Identify which cell holds the provided text, then report its [X, Y] central coordinate. 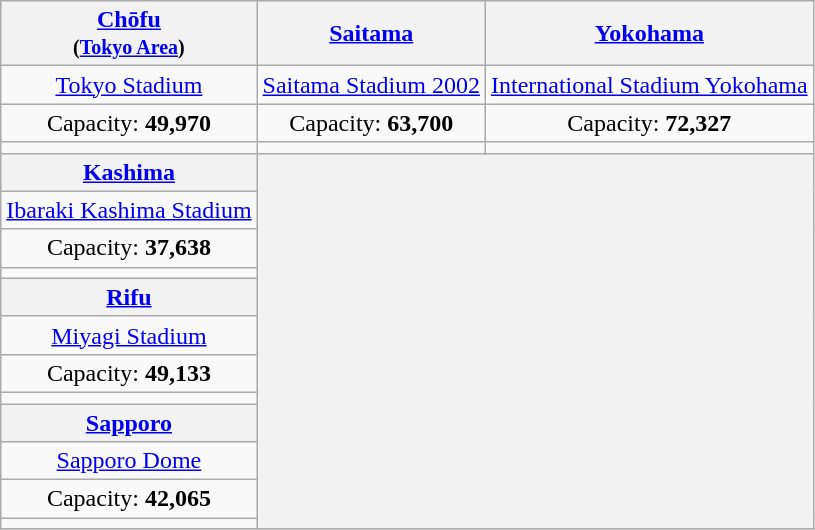
Miyagi Stadium [129, 335]
Capacity: 42,065 [129, 499]
Yokohama [649, 34]
Rifu [129, 297]
Capacity: 37,638 [129, 248]
Saitama Stadium 2002 [371, 85]
Capacity: 63,700 [371, 123]
Sapporo [129, 423]
Saitama [371, 34]
Ibaraki Kashima Stadium [129, 210]
International Stadium Yokohama [649, 85]
Sapporo Dome [129, 461]
Kashima [129, 172]
Capacity: 49,970 [129, 123]
Chōfu(Tokyo Area) [129, 34]
Tokyo Stadium [129, 85]
Capacity: 72,327 [649, 123]
Capacity: 49,133 [129, 373]
